Extract the (X, Y) coordinate from the center of the cell holding the provided text.  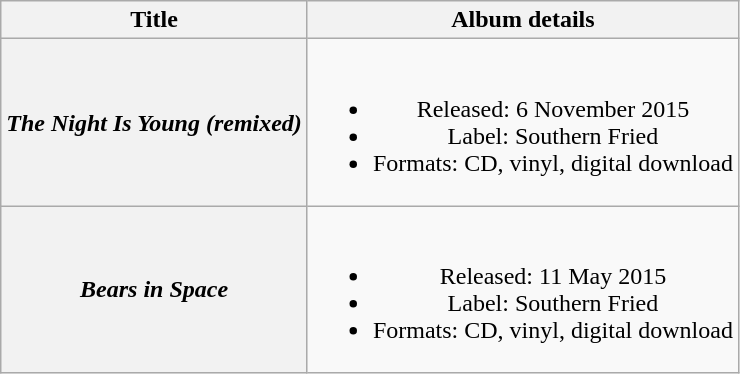
Album details (522, 20)
Released: 11 May 2015Label: Southern FriedFormats: CD, vinyl, digital download (522, 290)
Released: 6 November 2015Label: Southern FriedFormats: CD, vinyl, digital download (522, 122)
The Night Is Young (remixed) (154, 122)
Title (154, 20)
Bears in Space (154, 290)
